Locate the cell with the specified text and output its (x, y) center coordinate. 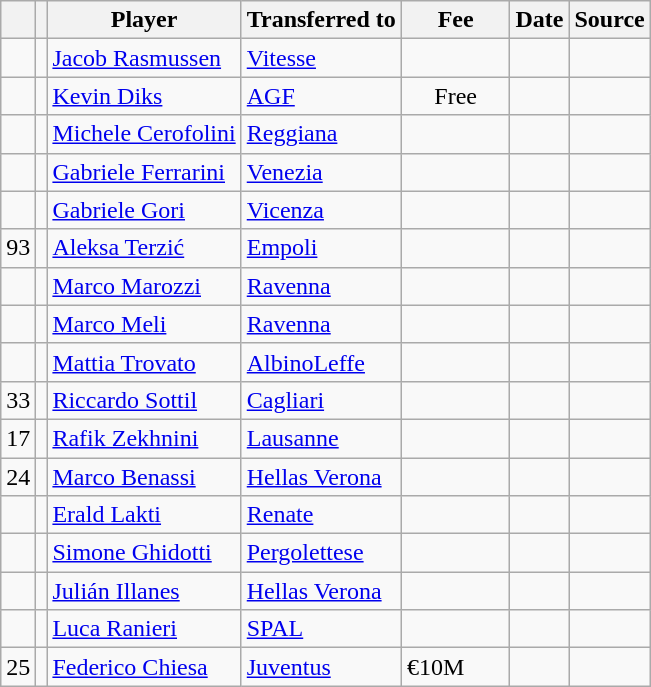
Erald Lakti (144, 515)
Julián Illanes (144, 591)
Simone Ghidotti (144, 553)
Michele Cerofolini (144, 134)
Source (610, 20)
Cagliari (321, 400)
Free (456, 96)
Luca Ranieri (144, 629)
Jacob Rasmussen (144, 58)
Vicenza (321, 210)
Renate (321, 515)
AlbinoLeffe (321, 362)
24 (18, 477)
Federico Chiesa (144, 667)
Rafik Zekhnini (144, 438)
Transferred to (321, 20)
SPAL (321, 629)
Gabriele Gori (144, 210)
Fee (456, 20)
Venezia (321, 172)
Marco Meli (144, 324)
Mattia Trovato (144, 362)
Riccardo Sottil (144, 400)
17 (18, 438)
Reggiana (321, 134)
Aleksa Terzić (144, 248)
33 (18, 400)
93 (18, 248)
Player (144, 20)
Gabriele Ferrarini (144, 172)
AGF (321, 96)
Marco Marozzi (144, 286)
Date (540, 20)
Juventus (321, 667)
Vitesse (321, 58)
€10M (456, 667)
Kevin Diks (144, 96)
25 (18, 667)
Lausanne (321, 438)
Marco Benassi (144, 477)
Pergolettese (321, 553)
Empoli (321, 248)
